Return the [X, Y] coordinate for the center point of the cell that contains the specified text.  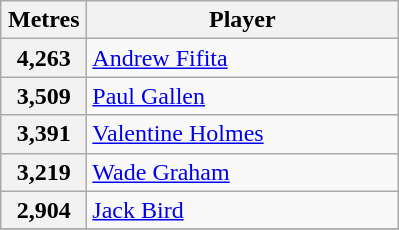
Metres [44, 20]
Player [242, 20]
4,263 [44, 58]
Valentine Holmes [242, 134]
2,904 [44, 210]
3,391 [44, 134]
Wade Graham [242, 172]
Jack Bird [242, 210]
Andrew Fifita [242, 58]
3,219 [44, 172]
Paul Gallen [242, 96]
3,509 [44, 96]
